Return the (X, Y) coordinate for the center point of the cell that contains the specified text.  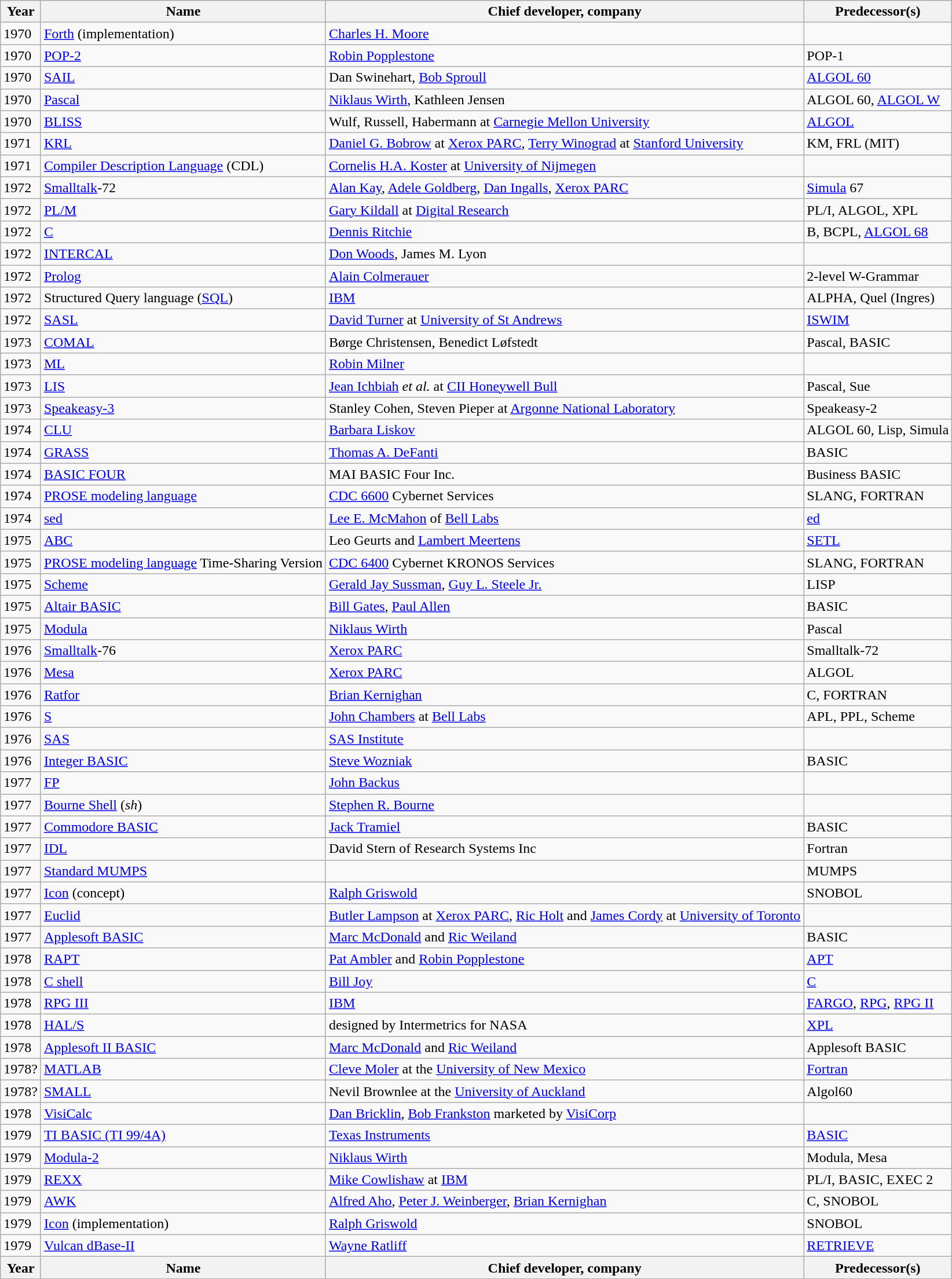
Stanley Cohen, Steven Pieper at Argonne National Laboratory (564, 408)
designed by Intermetrics for NASA (564, 1025)
Wulf, Russell, Habermann at Carnegie Mellon University (564, 122)
Forth (implementation) (183, 34)
Robin Milner (564, 364)
MATLAB (183, 1069)
ABC (183, 540)
HAL/S (183, 1025)
Jean Ichbiah et al. at CII Honeywell Bull (564, 386)
PL/I, ALGOL, XPL (878, 210)
APL, PPL, Scheme (878, 717)
REXX (183, 1179)
SASL (183, 320)
Altair BASIC (183, 606)
Smalltalk-76 (183, 651)
Butler Lampson at Xerox PARC, Ric Holt and James Cordy at University of Toronto (564, 915)
SMALL (183, 1091)
Prolog (183, 276)
Don Woods, James M. Lyon (564, 254)
Icon (concept) (183, 893)
Euclid (183, 915)
Pascal, BASIC (878, 342)
ML (183, 364)
Alfred Aho, Peter J. Weinberger, Brian Kernighan (564, 1201)
Icon (implementation) (183, 1223)
RAPT (183, 959)
Børge Christensen, Benedict Løfstedt (564, 342)
Nevil Brownlee at the University of Auckland (564, 1091)
LISP (878, 584)
Alan Kay, Adele Goldberg, Dan Ingalls, Xerox PARC (564, 188)
Applesoft II BASIC (183, 1047)
Modula (183, 628)
ed (878, 518)
Structured Query language (SQL) (183, 298)
Ratfor (183, 695)
Dennis Ritchie (564, 232)
SAS Institute (564, 739)
Pat Ambler and Robin Popplestone (564, 959)
Charles H. Moore (564, 34)
SETL (878, 540)
ALGOL 60, Lisp, Simula (878, 430)
MUMPS (878, 871)
XPL (878, 1025)
Daniel G. Bobrow at Xerox PARC, Terry Winograd at Stanford University (564, 144)
Mesa (183, 673)
Vulcan dBase-II (183, 1245)
Dan Swinehart, Bob Sproull (564, 78)
Cornelis H.A. Koster at University of Nijmegen (564, 166)
POP-2 (183, 56)
IDL (183, 849)
2-level W-Grammar (878, 276)
Scheme (183, 584)
Compiler Description Language (CDL) (183, 166)
KM, FRL (MIT) (878, 144)
Speakeasy-3 (183, 408)
CLU (183, 430)
sed (183, 518)
B, BCPL, ALGOL 68 (878, 232)
Modula, Mesa (878, 1157)
PROSE modeling language (183, 496)
INTERCAL (183, 254)
S (183, 717)
KRL (183, 144)
Bill Joy (564, 981)
Bill Gates, Paul Allen (564, 606)
AWK (183, 1201)
Standard MUMPS (183, 871)
Bourne Shell (sh) (183, 805)
ALGOL 60, ALGOL W (878, 100)
Jack Tramiel (564, 827)
ALPHA, Quel (Ingres) (878, 298)
COMAL (183, 342)
John Chambers at Bell Labs (564, 717)
Wayne Ratliff (564, 1245)
MAI BASIC Four Inc. (564, 474)
Gerald Jay Sussman, Guy L. Steele Jr. (564, 584)
CDC 6400 Cybernet KRONOS Services (564, 562)
Pascal, Sue (878, 386)
FARGO, RPG, RPG II (878, 1003)
C, FORTRAN (878, 695)
TI BASIC (TI 99/4A) (183, 1135)
Stephen R. Bourne (564, 805)
GRASS (183, 452)
ALGOL 60 (878, 78)
PL/I, BASIC, EXEC 2 (878, 1179)
Lee E. McMahon of Bell Labs (564, 518)
Thomas A. DeFanti (564, 452)
BASIC FOUR (183, 474)
Algol60 (878, 1091)
Commodore BASIC (183, 827)
C, SNOBOL (878, 1201)
RETRIEVE (878, 1245)
CDC 6600 Cybernet Services (564, 496)
Brian Kernighan (564, 695)
SAS (183, 739)
PROSE modeling language Time-Sharing Version (183, 562)
Robin Popplestone (564, 56)
Mike Cowlishaw at IBM (564, 1179)
ISWIM (878, 320)
C shell (183, 981)
BLISS (183, 122)
Texas Instruments (564, 1135)
Niklaus Wirth, Kathleen Jensen (564, 100)
David Turner at University of St Andrews (564, 320)
Alain Colmerauer (564, 276)
PL/M (183, 210)
Simula 67 (878, 188)
RPG III (183, 1003)
Leo Geurts and Lambert Meertens (564, 540)
Integer BASIC (183, 761)
Modula-2 (183, 1157)
Gary Kildall at Digital Research (564, 210)
APT (878, 959)
David Stern of Research Systems Inc (564, 849)
Dan Bricklin, Bob Frankston marketed by VisiCorp (564, 1113)
Cleve Moler at the University of New Mexico (564, 1069)
Steve Wozniak (564, 761)
Business BASIC (878, 474)
VisiCalc (183, 1113)
LIS (183, 386)
POP-1 (878, 56)
Speakeasy-2 (878, 408)
FP (183, 783)
SAIL (183, 78)
John Backus (564, 783)
Barbara Liskov (564, 430)
